Provide the (x, y) coordinate of the cell's center where the given text is located.  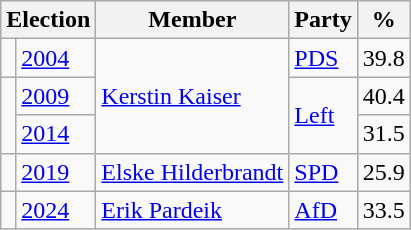
Kerstin Kaiser (192, 96)
25.9 (384, 172)
Elske Hilderbrandt (192, 172)
31.5 (384, 134)
33.5 (384, 210)
AfD (323, 210)
PDS (323, 58)
39.8 (384, 58)
Erik Pardeik (192, 210)
40.4 (384, 96)
Election (48, 20)
Member (192, 20)
Left (323, 115)
2009 (56, 96)
2004 (56, 58)
2014 (56, 134)
SPD (323, 172)
Party (323, 20)
2024 (56, 210)
% (384, 20)
2019 (56, 172)
